Scan for the cell matching the given text and deliver its (X, Y) coordinate at center. 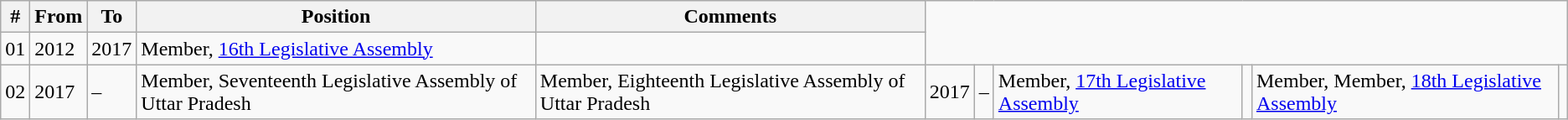
To (112, 17)
01 (15, 49)
Position (336, 17)
Member, Seventeenth Legislative Assembly of Uttar Pradesh (336, 92)
Member, Eighteenth Legislative Assembly of Uttar Pradesh (730, 92)
Comments (730, 17)
Member, Member, 18th Legislative Assembly (1405, 92)
From (59, 17)
Member, 17th Legislative Assembly (1117, 92)
02 (15, 92)
2012 (59, 49)
# (15, 17)
Member, 16th Legislative Assembly (336, 49)
